Provide the [x, y] coordinate of the cell's center where the given text is located.  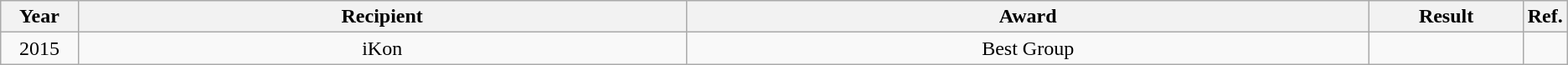
Award [1028, 17]
Year [39, 17]
Recipient [382, 17]
Result [1446, 17]
iKon [382, 48]
2015 [39, 48]
Best Group [1028, 48]
Ref. [1545, 17]
